Provide the [x, y] coordinate of the cell's center where the given text is located.  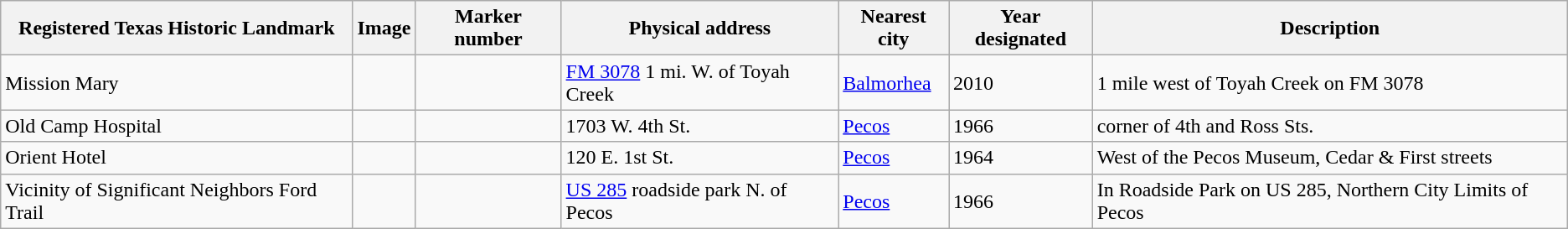
West of the Pecos Museum, Cedar & First streets [1330, 158]
Description [1330, 29]
120 E. 1st St. [700, 158]
Marker number [488, 29]
US 285 roadside park N. of Pecos [700, 201]
1703 W. 4th St. [700, 126]
Physical address [700, 29]
Image [384, 29]
1 mile west of Toyah Creek on FM 3078 [1330, 82]
Year designated [1021, 29]
FM 3078 1 mi. W. of Toyah Creek [700, 82]
2010 [1021, 82]
Old Camp Hospital [177, 126]
corner of 4th and Ross Sts. [1330, 126]
Balmorhea [894, 82]
1964 [1021, 158]
In Roadside Park on US 285, Northern City Limits of Pecos [1330, 201]
Orient Hotel [177, 158]
Vicinity of Significant Neighbors Ford Trail [177, 201]
Mission Mary [177, 82]
Registered Texas Historic Landmark [177, 29]
Nearest city [894, 29]
